Output the [X, Y] coordinate of the center of the cell containing the given text.  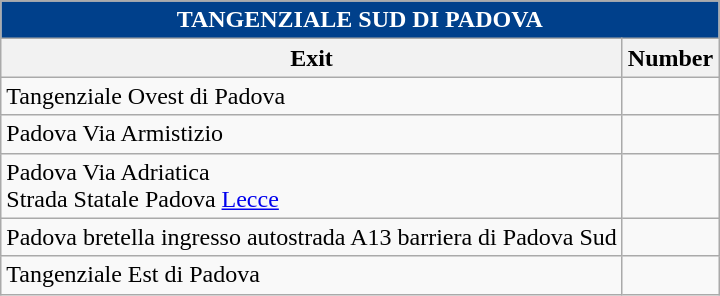
Padova Via Adriatica Strada Statale Padova Lecce [312, 186]
Number [670, 58]
TANGENZIALE SUD DI PADOVA [360, 20]
Padova Via Armistizio [312, 134]
Tangenziale Ovest di Padova [312, 96]
Tangenziale Est di Padova [312, 275]
Exit [312, 58]
Padova bretella ingresso autostrada A13 barriera di Padova Sud [312, 237]
